Identify which cell holds the provided text, then report its (x, y) central coordinate. 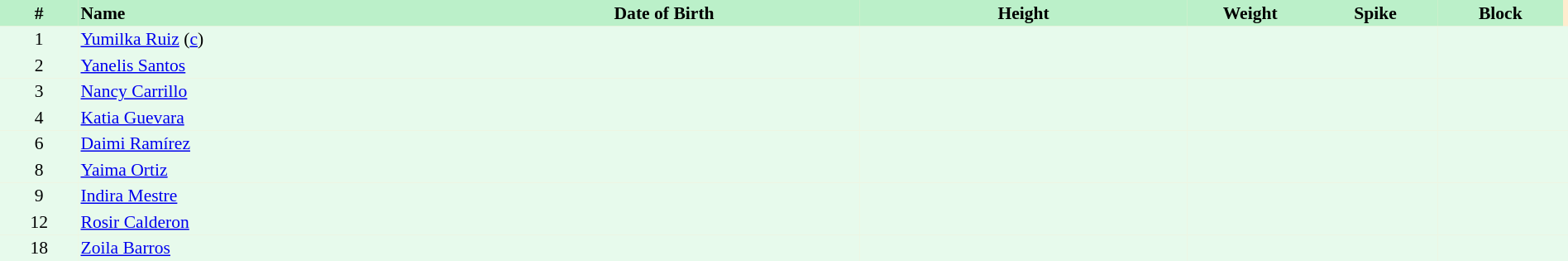
9 (39, 196)
Yaima Ortiz (273, 170)
Nancy Carrillo (273, 91)
# (39, 13)
Yanelis Santos (273, 65)
Name (273, 13)
2 (39, 65)
Weight (1250, 13)
3 (39, 91)
4 (39, 118)
Rosir Calderon (273, 222)
Yumilka Ruiz (c) (273, 40)
Height (1024, 13)
Spike (1374, 13)
Date of Birth (664, 13)
1 (39, 40)
6 (39, 144)
8 (39, 170)
Indira Mestre (273, 196)
Block (1500, 13)
12 (39, 222)
Katia Guevara (273, 118)
Daimi Ramírez (273, 144)
